Find where the given text appears and provide that cell's center as (X, Y) coordinate. 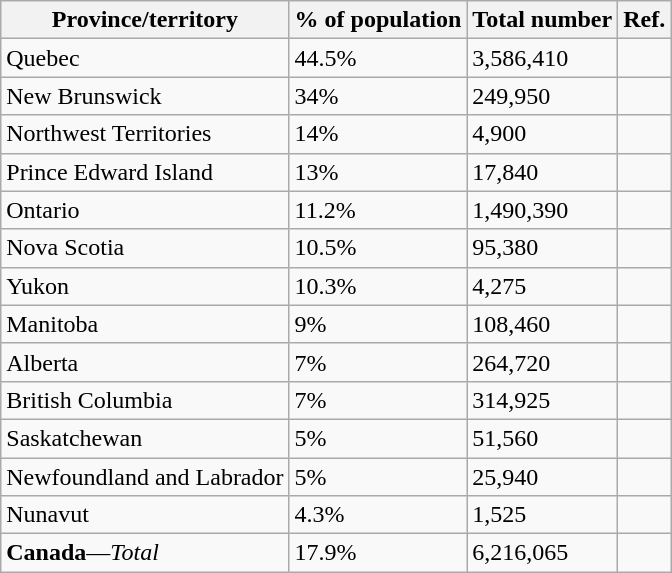
1,490,390 (542, 210)
11.2% (378, 210)
Saskatchewan (145, 438)
Nova Scotia (145, 248)
249,950 (542, 96)
51,560 (542, 438)
Total number (542, 20)
Canada—Total (145, 553)
34% (378, 96)
314,925 (542, 400)
Province/territory (145, 20)
British Columbia (145, 400)
Ontario (145, 210)
95,380 (542, 248)
4.3% (378, 515)
Newfoundland and Labrador (145, 477)
17,840 (542, 172)
Northwest Territories (145, 134)
Manitoba (145, 324)
New Brunswick (145, 96)
17.9% (378, 553)
Nunavut (145, 515)
3,586,410 (542, 58)
108,460 (542, 324)
44.5% (378, 58)
Ref. (644, 20)
14% (378, 134)
1,525 (542, 515)
Yukon (145, 286)
25,940 (542, 477)
9% (378, 324)
Quebec (145, 58)
Alberta (145, 362)
13% (378, 172)
10.5% (378, 248)
10.3% (378, 286)
6,216,065 (542, 553)
4,900 (542, 134)
% of population (378, 20)
264,720 (542, 362)
4,275 (542, 286)
Prince Edward Island (145, 172)
